For the text-containing cell, return its midpoint in [X, Y] coordinate format. 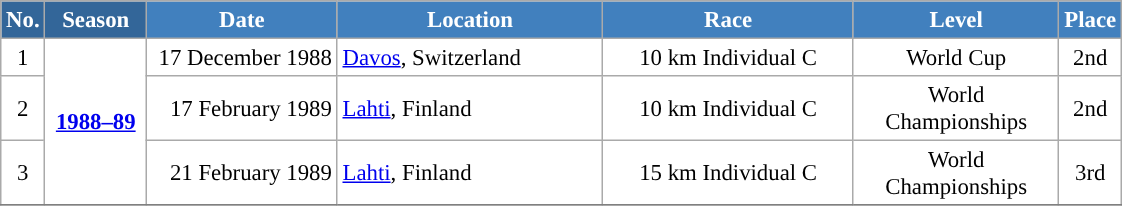
3 [23, 174]
Davos, Switzerland [470, 58]
Season [96, 20]
17 December 1988 [242, 58]
3rd [1090, 174]
World Cup [956, 58]
Level [956, 20]
1988–89 [96, 122]
21 February 1989 [242, 174]
Location [470, 20]
15 km Individual C [728, 174]
Race [728, 20]
Date [242, 20]
No. [23, 20]
Place [1090, 20]
1 [23, 58]
17 February 1989 [242, 108]
2 [23, 108]
